Scan for the cell matching the given text and deliver its (x, y) coordinate at center. 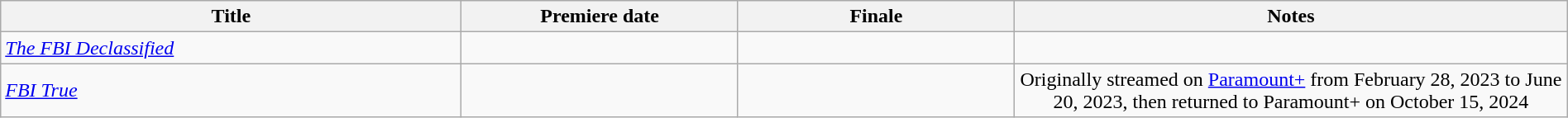
FBI True (232, 91)
Finale (876, 17)
Notes (1292, 17)
Premiere date (600, 17)
Originally streamed on Paramount+ from February 28, 2023 to June 20, 2023, then returned to Paramount+ on October 15, 2024 (1292, 91)
Title (232, 17)
The FBI Declassified (232, 48)
